For the text-containing cell, return its midpoint in (x, y) coordinate format. 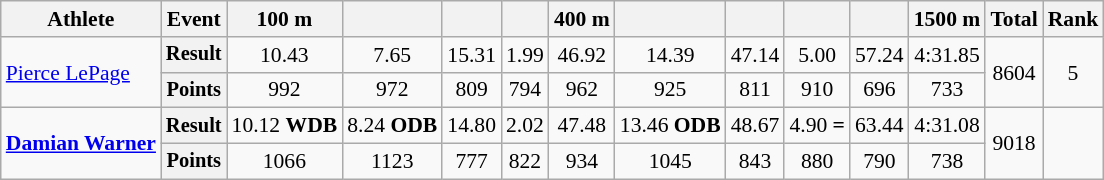
8604 (1014, 72)
63.44 (880, 126)
809 (472, 90)
1066 (285, 162)
1.99 (525, 55)
400 m (582, 19)
47.14 (756, 55)
14.80 (472, 126)
992 (285, 90)
4:31.08 (948, 126)
1123 (392, 162)
47.48 (582, 126)
5 (1074, 72)
7.65 (392, 55)
880 (817, 162)
811 (756, 90)
1045 (670, 162)
Rank (1074, 19)
925 (670, 90)
843 (756, 162)
934 (582, 162)
9018 (1014, 144)
100 m (285, 19)
13.46 ODB (670, 126)
10.43 (285, 55)
Event (194, 19)
5.00 (817, 55)
733 (948, 90)
4:31.85 (948, 55)
962 (582, 90)
57.24 (880, 55)
Athlete (81, 19)
794 (525, 90)
4.90 = (817, 126)
15.31 (472, 55)
1500 m (948, 19)
14.39 (670, 55)
Pierce LePage (81, 72)
Damian Warner (81, 144)
777 (472, 162)
910 (817, 90)
Total (1014, 19)
8.24 ODB (392, 126)
46.92 (582, 55)
48.67 (756, 126)
10.12 WDB (285, 126)
696 (880, 90)
790 (880, 162)
822 (525, 162)
2.02 (525, 126)
738 (948, 162)
972 (392, 90)
